Find where the given text appears and provide that cell's center as [x, y] coordinate. 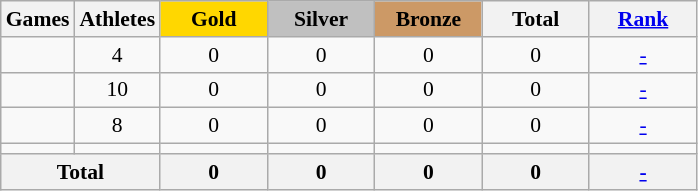
4 [117, 55]
8 [117, 126]
10 [117, 90]
Rank [642, 19]
Gold [214, 19]
Silver [320, 19]
Games [38, 19]
Bronze [428, 19]
Athletes [117, 19]
